From the cell containing the given text, extract its center point as [x, y] coordinate. 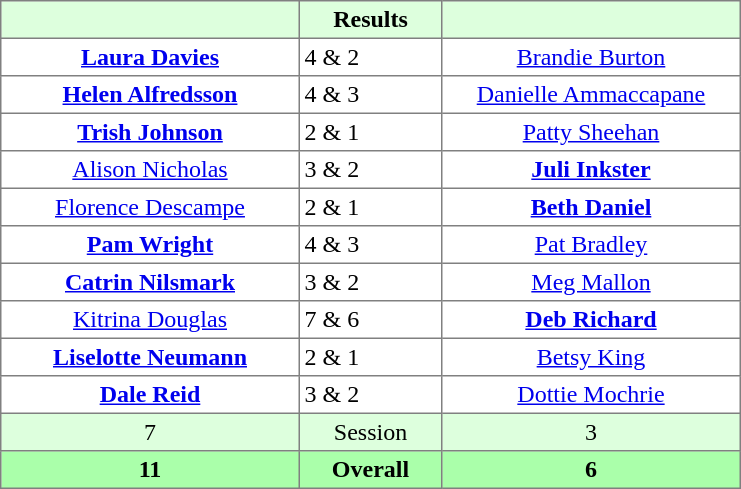
Meg Mallon [591, 282]
Laura Davies [150, 57]
7 [150, 432]
Kitrina Douglas [150, 320]
Pat Bradley [591, 245]
Pam Wright [150, 245]
Dottie Mochrie [591, 395]
Alison Nicholas [150, 170]
Brandie Burton [591, 57]
Dale Reid [150, 395]
Betsy King [591, 357]
Session [370, 432]
7 & 6 [370, 320]
Beth Daniel [591, 207]
3 [591, 432]
Danielle Ammaccapane [591, 95]
6 [591, 470]
11 [150, 470]
Florence Descampe [150, 207]
Liselotte Neumann [150, 357]
Catrin Nilsmark [150, 282]
Trish Johnson [150, 132]
Juli Inkster [591, 170]
Deb Richard [591, 320]
Overall [370, 470]
Helen Alfredsson [150, 95]
Results [370, 20]
Patty Sheehan [591, 132]
4 & 2 [370, 57]
